Extract the (X, Y) coordinate from the center of the cell holding the provided text.  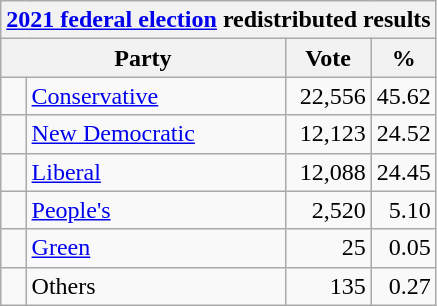
People's (156, 210)
New Democratic (156, 134)
% (404, 58)
Liberal (156, 172)
2,520 (328, 210)
Vote (328, 58)
2021 federal election redistributed results (218, 20)
135 (328, 286)
24.45 (404, 172)
12,123 (328, 134)
45.62 (404, 96)
12,088 (328, 172)
0.27 (404, 286)
0.05 (404, 248)
Conservative (156, 96)
Green (156, 248)
24.52 (404, 134)
5.10 (404, 210)
25 (328, 248)
Others (156, 286)
22,556 (328, 96)
Party (143, 58)
